Capture the cell that displays the provided text and extract its (X, Y) central coordinate. 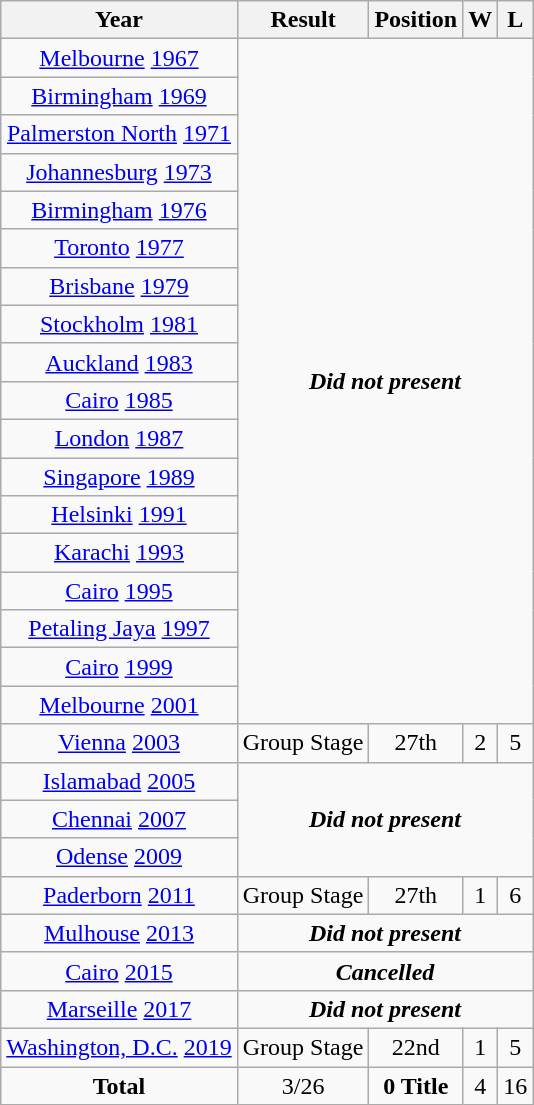
Cairo 2015 (119, 971)
London 1987 (119, 438)
Islamabad 2005 (119, 781)
Cairo 1985 (119, 400)
Stockholm 1981 (119, 324)
Auckland 1983 (119, 362)
Mulhouse 2013 (119, 933)
Palmerston North 1971 (119, 134)
Karachi 1993 (119, 553)
Melbourne 1967 (119, 58)
Brisbane 1979 (119, 286)
Result (303, 20)
Melbourne 2001 (119, 705)
6 (516, 895)
Cairo 1999 (119, 667)
Vienna 2003 (119, 743)
22nd (416, 1047)
4 (480, 1085)
Position (416, 20)
Birmingham 1976 (119, 210)
Washington, D.C. 2019 (119, 1047)
Toronto 1977 (119, 248)
Chennai 2007 (119, 819)
W (480, 20)
Total (119, 1085)
Year (119, 20)
Odense 2009 (119, 857)
Helsinki 1991 (119, 515)
0 Title (416, 1085)
2 (480, 743)
Paderborn 2011 (119, 895)
3/26 (303, 1085)
Birmingham 1969 (119, 96)
Cancelled (385, 971)
Petaling Jaya 1997 (119, 629)
L (516, 20)
Marseille 2017 (119, 1009)
Singapore 1989 (119, 477)
Johannesburg 1973 (119, 172)
Cairo 1995 (119, 591)
16 (516, 1085)
